Detect which cell encompasses the target text, then output its [X, Y] center coordinate. 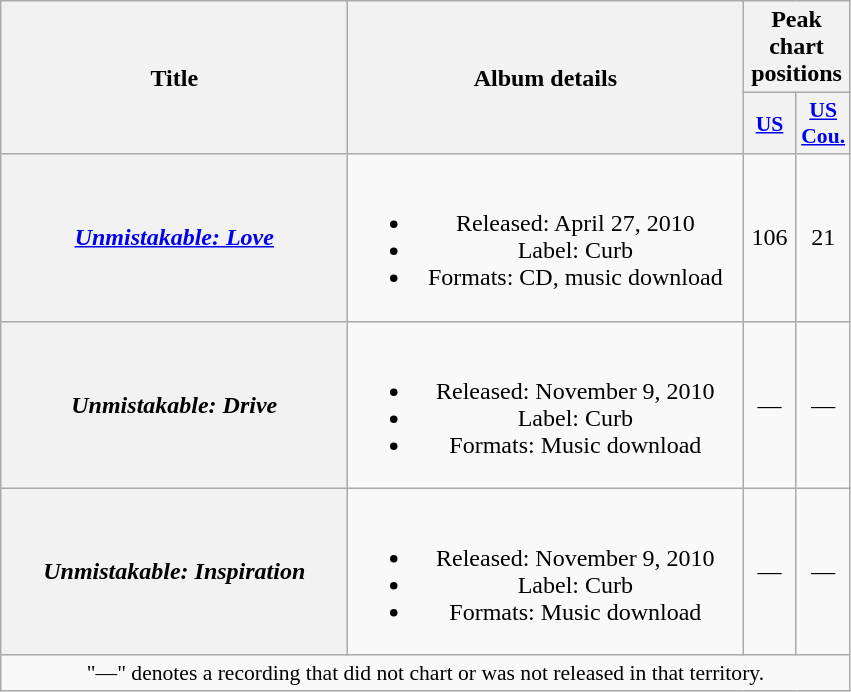
Unmistakable: Inspiration [174, 572]
Album details [546, 78]
"—" denotes a recording that did not chart or was not released in that territory. [426, 673]
Unmistakable: Love [174, 238]
Released: April 27, 2010Label: CurbFormats: CD, music download [546, 238]
Title [174, 78]
21 [823, 238]
106 [770, 238]
US [770, 124]
USCou. [823, 124]
Unmistakable: Drive [174, 404]
Peak chartpositions [796, 47]
